Output the [X, Y] coordinate of the center of the cell containing the given text.  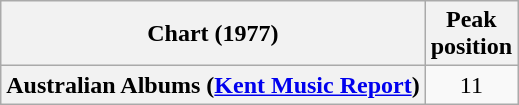
11 [471, 85]
Chart (1977) [213, 34]
Australian Albums (Kent Music Report) [213, 85]
Peak position [471, 34]
